Provide the (x, y) coordinate of the cell's center where the given text is located.  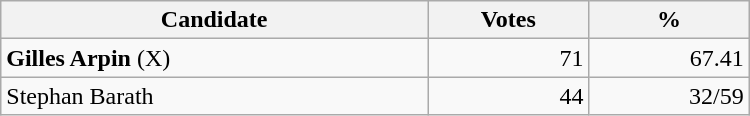
44 (508, 96)
Stephan Barath (214, 96)
71 (508, 58)
Gilles Arpin (X) (214, 58)
67.41 (669, 58)
32/59 (669, 96)
Candidate (214, 20)
Votes (508, 20)
% (669, 20)
